Capture the cell that displays the provided text and extract its [X, Y] central coordinate. 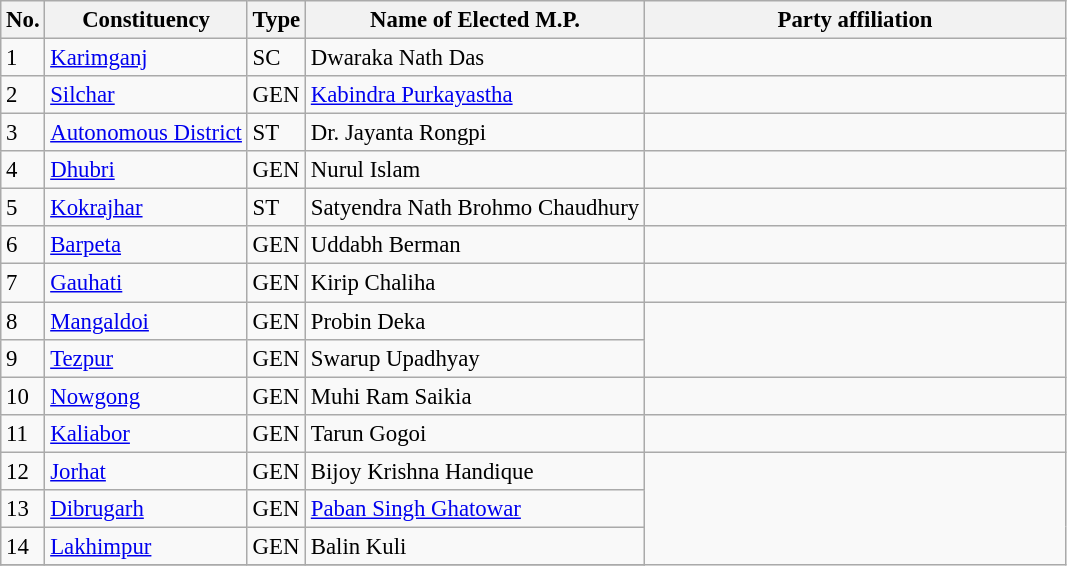
2 [23, 95]
9 [23, 358]
Barpeta [146, 245]
Karimganj [146, 58]
12 [23, 471]
Nurul Islam [476, 170]
Gauhati [146, 283]
Dwaraka Nath Das [476, 58]
Mangaldoi [146, 321]
Tarun Gogoi [476, 433]
Swarup Upadhyay [476, 358]
Dr. Jayanta Rongpi [476, 133]
Dibrugarh [146, 509]
13 [23, 509]
Bijoy Krishna Handique [476, 471]
Constituency [146, 20]
Muhi Ram Saikia [476, 396]
Uddabh Berman [476, 245]
8 [23, 321]
Kirip Chaliha [476, 283]
7 [23, 283]
Kabindra Purkayastha [476, 95]
Autonomous District [146, 133]
Paban Singh Ghatowar [476, 509]
Kokrajhar [146, 208]
Probin Deka [476, 321]
Kaliabor [146, 433]
14 [23, 546]
Satyendra Nath Brohmo Chaudhury [476, 208]
Name of Elected M.P. [476, 20]
11 [23, 433]
Type [276, 20]
3 [23, 133]
Jorhat [146, 471]
1 [23, 58]
Balin Kuli [476, 546]
4 [23, 170]
10 [23, 396]
SC [276, 58]
No. [23, 20]
Tezpur [146, 358]
Dhubri [146, 170]
Party affiliation [854, 20]
Silchar [146, 95]
5 [23, 208]
6 [23, 245]
Lakhimpur [146, 546]
Nowgong [146, 396]
